Capture the cell that displays the provided text and extract its (x, y) central coordinate. 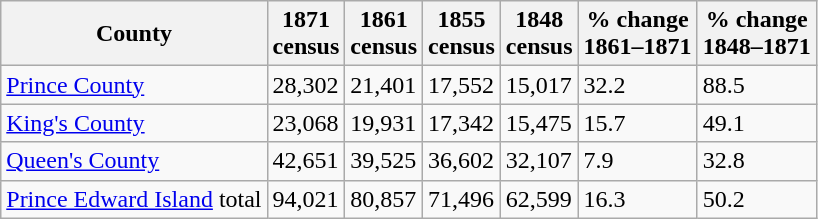
32.8 (756, 161)
Queen's County (134, 161)
80,857 (384, 199)
88.5 (756, 85)
7.9 (638, 161)
15.7 (638, 123)
16.3 (638, 199)
49.1 (756, 123)
17,342 (462, 123)
15,475 (539, 123)
39,525 (384, 161)
19,931 (384, 123)
71,496 (462, 199)
% change1861–1871 (638, 34)
94,021 (306, 199)
1855census (462, 34)
1848census (539, 34)
42,651 (306, 161)
32,107 (539, 161)
Prince Edward Island total (134, 199)
23,068 (306, 123)
36,602 (462, 161)
28,302 (306, 85)
1871census (306, 34)
15,017 (539, 85)
32.2 (638, 85)
17,552 (462, 85)
Prince County (134, 85)
1861census (384, 34)
King's County (134, 123)
County (134, 34)
21,401 (384, 85)
62,599 (539, 199)
50.2 (756, 199)
% change1848–1871 (756, 34)
